Return the [X, Y] coordinate for the center point of the cell that contains the specified text.  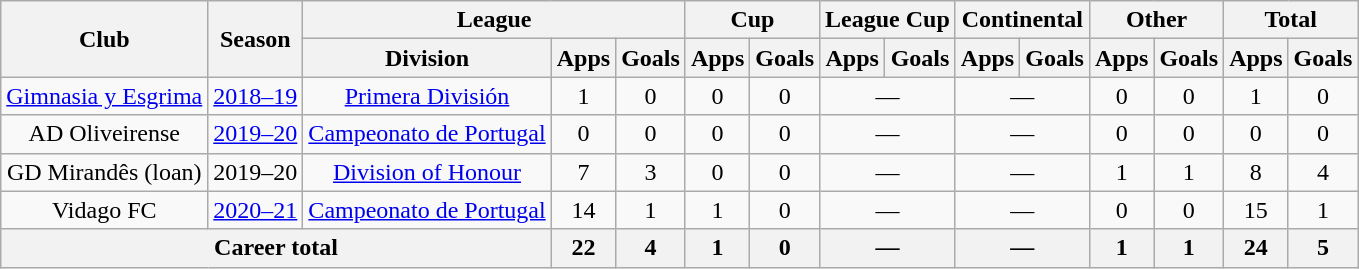
Total [1291, 20]
5 [1323, 248]
14 [583, 210]
Gimnasia y Esgrima [104, 96]
7 [583, 172]
AD Oliveirense [104, 134]
Other [1156, 20]
2018–19 [256, 96]
8 [1256, 172]
Division of Honour [427, 172]
2020–21 [256, 210]
Season [256, 39]
Division [427, 58]
League Cup [888, 20]
Cup [752, 20]
League [494, 20]
Continental [1022, 20]
Club [104, 39]
Primera División [427, 96]
15 [1256, 210]
GD Mirandês (loan) [104, 172]
Career total [276, 248]
Vidago FC [104, 210]
24 [1256, 248]
3 [651, 172]
22 [583, 248]
